Capture the cell that displays the provided text and extract its (X, Y) central coordinate. 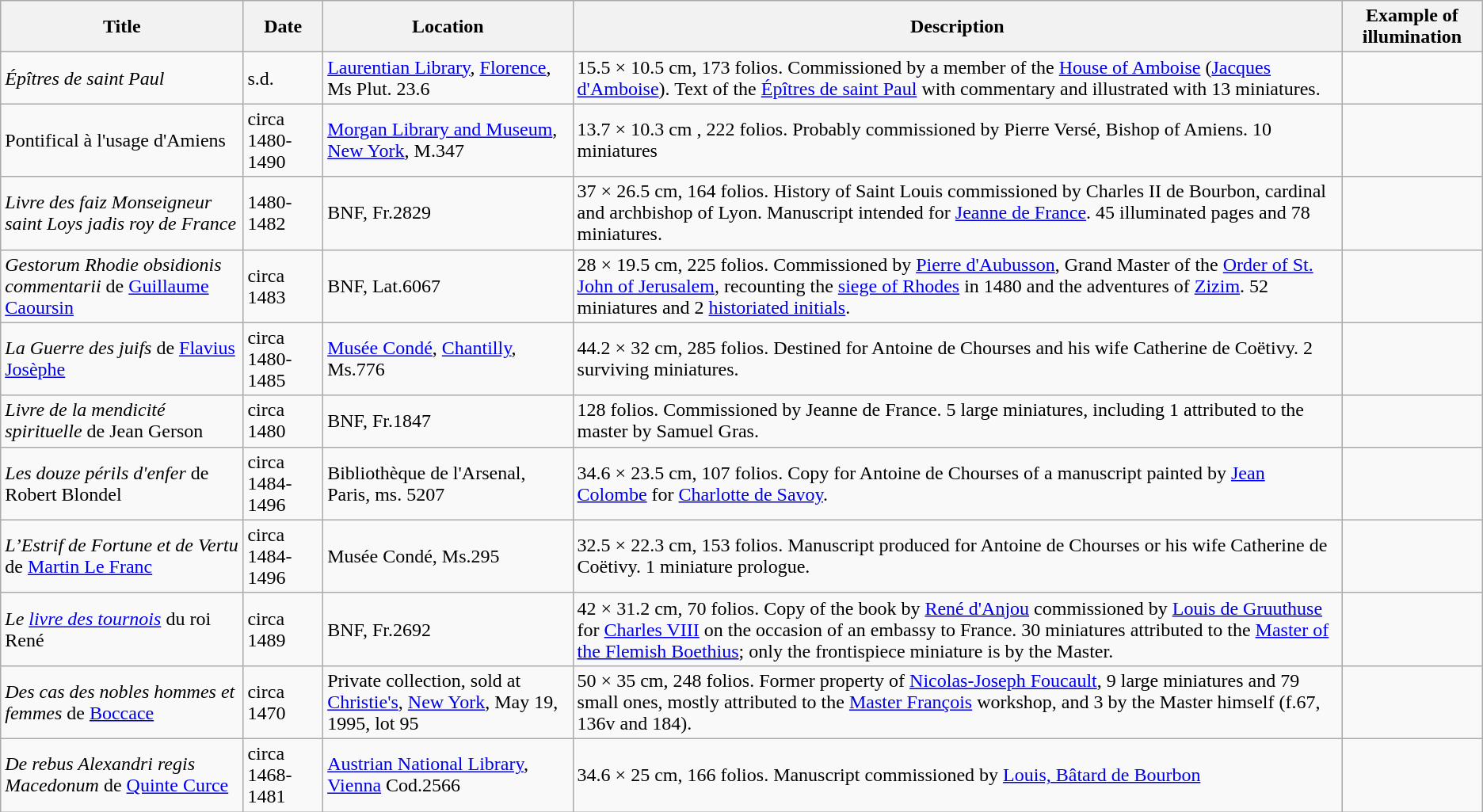
Description (957, 27)
Pontifical à l'usage d'Amiens (122, 140)
34.6 × 23.5 cm, 107 folios. Copy for Antoine de Chourses of a manuscript painted by Jean Colombe for Charlotte de Savoy. (957, 483)
circa 1483 (284, 286)
Location (448, 27)
44.2 × 32 cm, 285 folios. Destined for Antoine de Chourses and his wife Catherine de Coëtivy. 2 surviving miniatures. (957, 359)
Title (122, 27)
128 folios. Commissioned by Jeanne de France. 5 large miniatures, including 1 attributed to the master by Samuel Gras. (957, 421)
circa 1470 (284, 702)
circa 1489 (284, 629)
L’Estrif de Fortune et de Vertu de Martin Le Franc (122, 556)
circa 1480-1485 (284, 359)
Private collection, sold at Christie's, New York, May 19, 1995, lot 95 (448, 702)
32.5 × 22.3 cm, 153 folios. Manuscript produced for Antoine de Chourses or his wife Catherine de Coëtivy. 1 miniature prologue. (957, 556)
34.6 × 25 cm, 166 folios. Manuscript commissioned by Louis, Bâtard de Bourbon (957, 775)
La Guerre des juifs de Flavius Josèphe (122, 359)
Bibliothèque de l'Arsenal, Paris, ms. 5207 (448, 483)
Musée Condé, Chantilly, Ms.776 (448, 359)
BNF, Lat.6067 (448, 286)
De rebus Alexandri regis Macedonum de Quinte Curce (122, 775)
Livre de la mendicité spirituelle de Jean Gerson (122, 421)
BNF, Fr.1847 (448, 421)
BNF, Fr.2829 (448, 213)
s.d. (284, 78)
Morgan Library and Museum, New York, M.347 (448, 140)
Des cas des nobles hommes et femmes de Boccace (122, 702)
1480-1482 (284, 213)
13.7 × 10.3 cm , 222 folios. Probably commissioned by Pierre Versé, Bishop of Amiens. 10 miniatures (957, 140)
Example of illumination (1412, 27)
Laurentian Library, Florence, Ms Plut. 23.6 (448, 78)
BNF, Fr.2692 (448, 629)
Austrian National Library, Vienna Cod.2566 (448, 775)
Les douze périls d'enfer de Robert Blondel (122, 483)
Le livre des tournois du roi René (122, 629)
Gestorum Rhodie obsidionis commentarii de Guillaume Caoursin (122, 286)
Musée Condé, Ms.295 (448, 556)
Livre des faiz Monseigneur saint Loys jadis roy de France (122, 213)
circa 1468-1481 (284, 775)
Épîtres de saint Paul (122, 78)
circa 1480-1490 (284, 140)
Date (284, 27)
circa 1480 (284, 421)
